Extract the [X, Y] coordinate from the center of the cell holding the provided text.  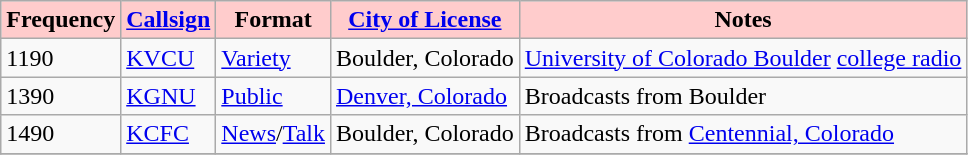
Format [274, 20]
KGNU [168, 96]
News/Talk [274, 134]
Broadcasts from Boulder [743, 96]
1190 [61, 58]
Denver, Colorado [424, 96]
Broadcasts from Centennial, Colorado [743, 134]
Public [274, 96]
Frequency [61, 20]
KVCU [168, 58]
KCFC [168, 134]
Callsign [168, 20]
Variety [274, 58]
1490 [61, 134]
1390 [61, 96]
City of License [424, 20]
University of Colorado Boulder college radio [743, 58]
Notes [743, 20]
